For the text-containing cell, return its midpoint in [x, y] coordinate format. 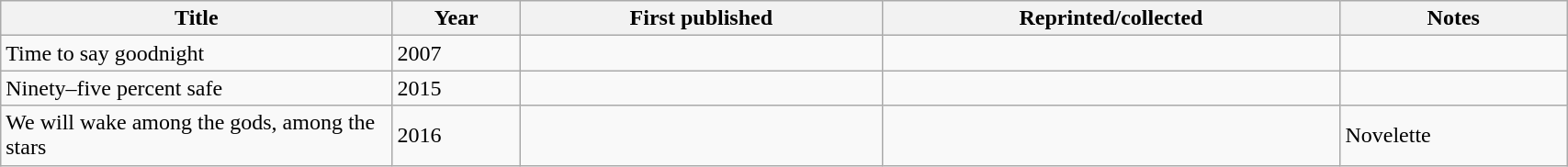
Ninety–five percent safe [197, 88]
Notes [1453, 18]
Time to say goodnight [197, 53]
2016 [457, 136]
Title [197, 18]
2015 [457, 88]
Year [457, 18]
Reprinted/collected [1111, 18]
Novelette [1453, 136]
2007 [457, 53]
We will wake among the gods, among the stars [197, 136]
First published [702, 18]
